Return the [x, y] coordinate for the center point of the cell that contains the specified text.  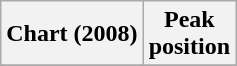
Chart (2008) [72, 34]
Peakposition [189, 34]
